Return (X, Y) of the center of cell containing provided text 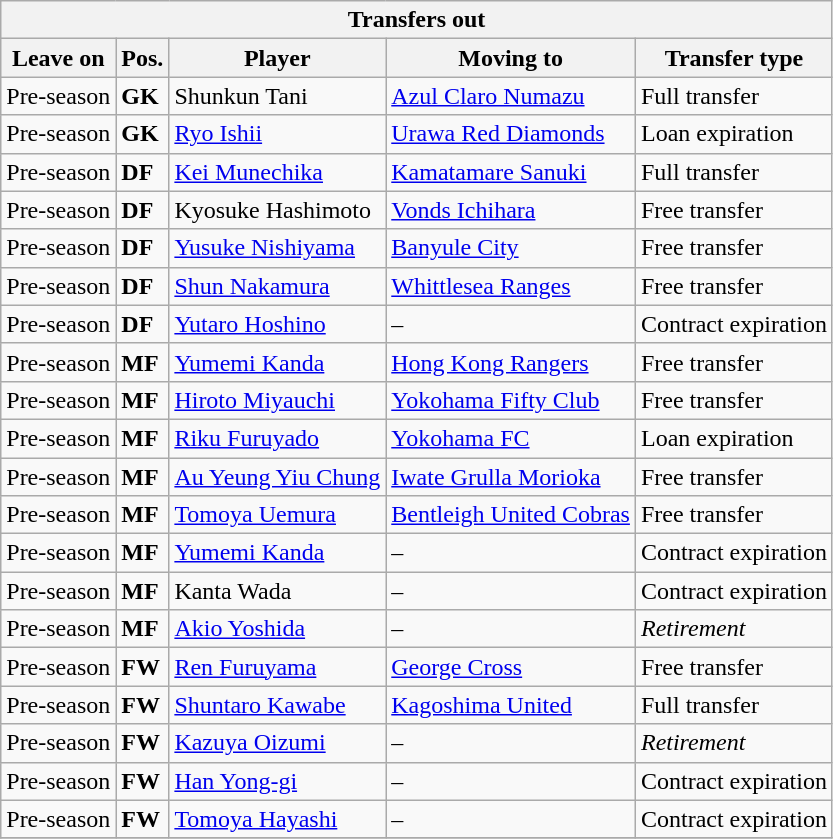
Azul Claro Numazu (511, 96)
Kei Munechika (278, 172)
George Cross (511, 667)
Yokohama Fifty Club (511, 400)
Riku Furuyado (278, 438)
Iwate Grulla Morioka (511, 477)
Shun Nakamura (278, 286)
Shunkun Tani (278, 96)
Kazuya Oizumi (278, 743)
Yutaro Hoshino (278, 324)
Kamatamare Sanuki (511, 172)
Tomoya Uemura (278, 515)
Urawa Red Diamonds (511, 134)
Whittlesea Ranges (511, 286)
Kagoshima United (511, 705)
Vonds Ichihara (511, 210)
Transfer type (734, 58)
Kyosuke Hashimoto (278, 210)
Banyule City (511, 248)
Han Yong-gi (278, 781)
Ryo Ishii (278, 134)
Tomoya Hayashi (278, 819)
Player (278, 58)
Akio Yoshida (278, 629)
Leave on (58, 58)
Bentleigh United Cobras (511, 515)
Hong Kong Rangers (511, 362)
Ren Furuyama (278, 667)
Yusuke Nishiyama (278, 248)
Au Yeung Yiu Chung (278, 477)
Yokohama FC (511, 438)
Pos. (142, 58)
Kanta Wada (278, 591)
Shuntaro Kawabe (278, 705)
Moving to (511, 58)
Hiroto Miyauchi (278, 400)
Transfers out (417, 20)
